Return the [x, y] coordinate for the center point of the cell that contains the specified text.  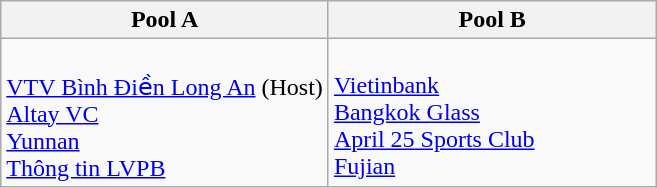
Vietinbank Bangkok Glass April 25 Sports Club Fujian [492, 113]
VTV Bình Điền Long An (Host) Altay VC Yunnan Thông tin LVPB [165, 113]
Pool A [165, 20]
Pool B [492, 20]
